Determine the (X, Y) coordinate at the center of the cell enclosing the given text.  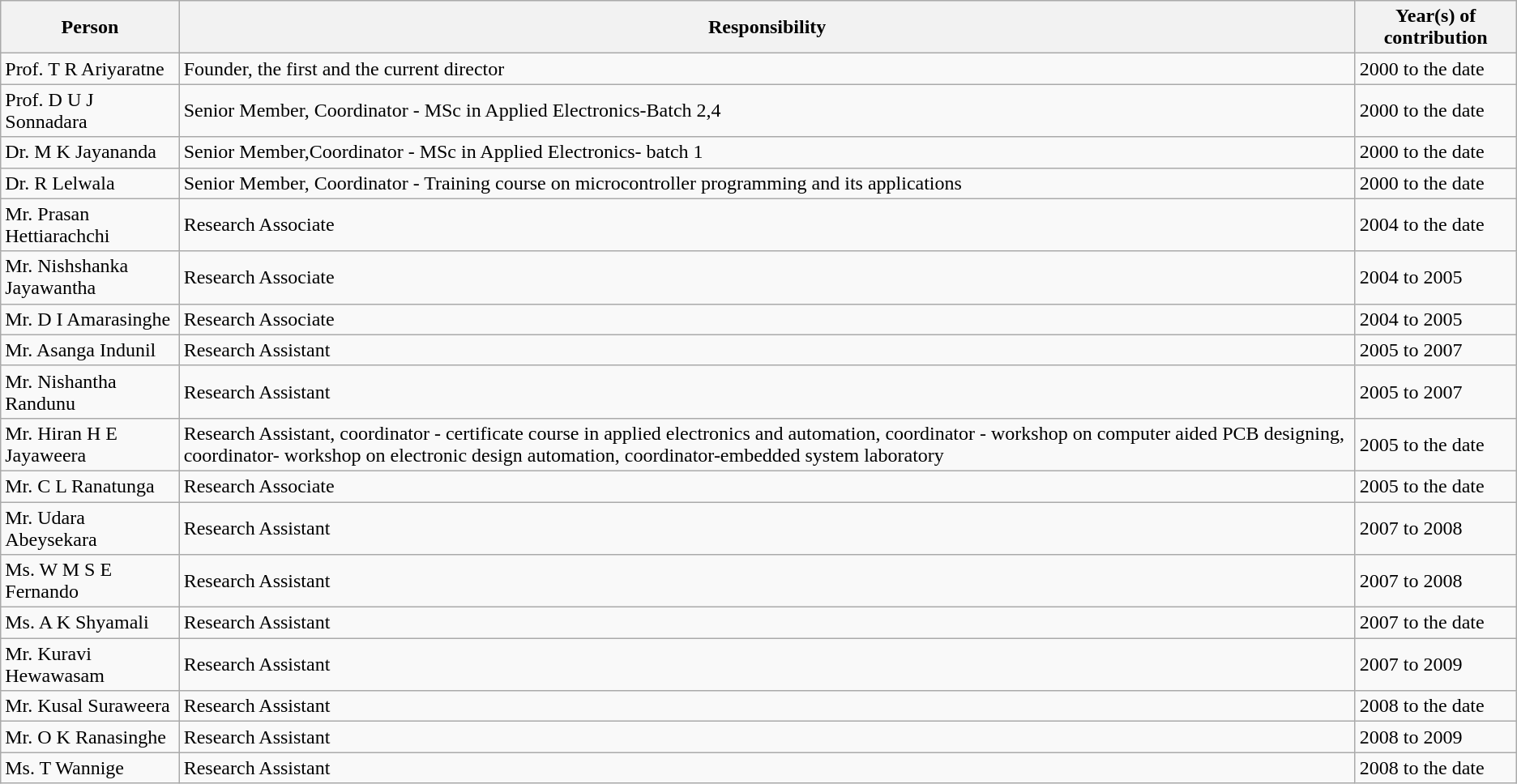
Dr. M K Jayananda (90, 152)
Senior Member, Coordinator - MSc in Applied Electronics-Batch 2,4 (767, 110)
Mr. Hiran H E Jayaweera (90, 444)
Prof. D U J Sonnadara (90, 110)
2008 to 2009 (1436, 737)
Ms. W M S E Fernando (90, 582)
2007 to the date (1436, 623)
2004 to the date (1436, 225)
2007 to 2009 (1436, 664)
Mr. O K Ranasinghe (90, 737)
Mr. Kusal Suraweera (90, 706)
Mr. Asanga Indunil (90, 350)
Mr. C L Ranatunga (90, 486)
Year(s) of contribution (1436, 28)
Ms. T Wannige (90, 768)
Mr. Udara Abeysekara (90, 528)
Mr. Prasan Hettiarachchi (90, 225)
Mr. Kuravi Hewawasam (90, 664)
Responsibility (767, 28)
Senior Member,Coordinator - MSc in Applied Electronics- batch 1 (767, 152)
Mr. Nishantha Randunu (90, 392)
Dr. R Lelwala (90, 183)
Founder, the first and the current director (767, 69)
Mr. D I Amarasinghe (90, 319)
Mr. Nishshanka Jayawantha (90, 277)
Prof. T R Ariyaratne (90, 69)
Ms. A K Shyamali (90, 623)
Senior Member, Coordinator - Training course on microcontroller programming and its applications (767, 183)
Person (90, 28)
